Locate the cell with the specified text and output its [X, Y] center coordinate. 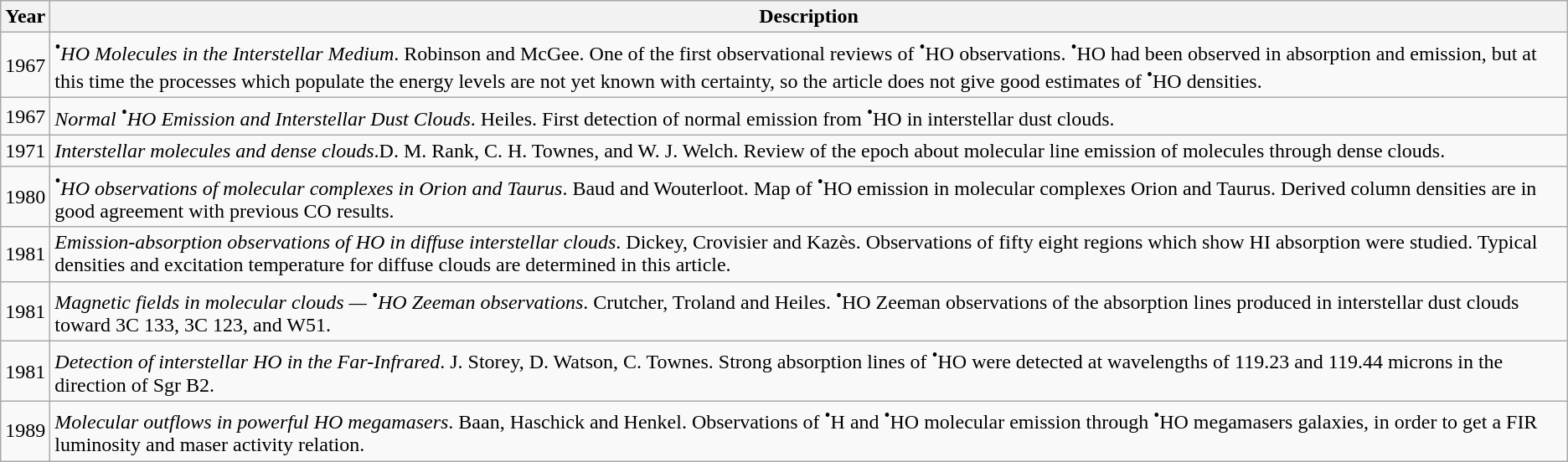
Description [809, 17]
Year [25, 17]
Normal •HO Emission and Interstellar Dust Clouds. Heiles. First detection of normal emission from •HO in interstellar dust clouds. [809, 117]
1980 [25, 197]
1989 [25, 431]
1971 [25, 151]
